Capture the cell that displays the provided text and extract its (x, y) central coordinate. 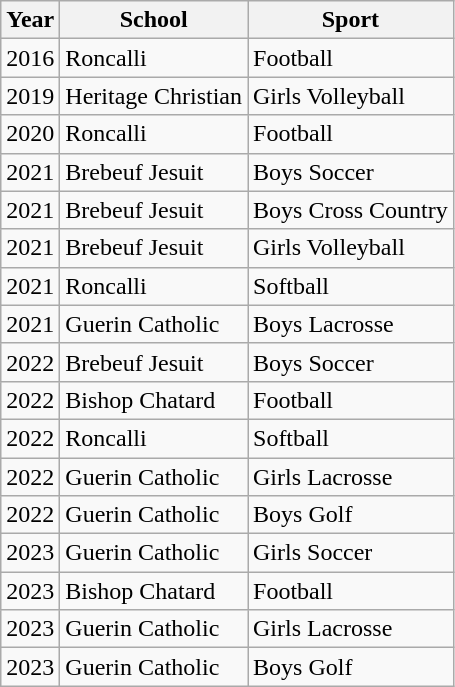
2019 (30, 96)
School (154, 20)
Boys Lacrosse (351, 324)
Boys Cross Country (351, 210)
Year (30, 20)
2020 (30, 134)
Sport (351, 20)
Girls Soccer (351, 553)
Heritage Christian (154, 96)
2016 (30, 58)
